Return the [x, y] coordinate for the center point of the cell that contains the specified text.  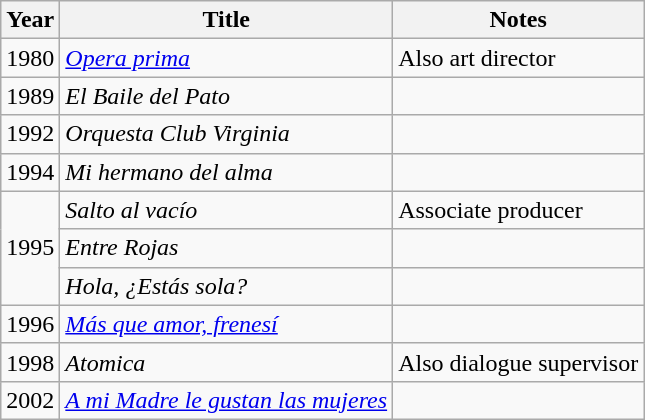
1998 [30, 362]
A mi Madre le gustan las mujeres [226, 400]
Associate producer [518, 210]
Entre Rojas [226, 248]
Also dialogue supervisor [518, 362]
El Baile del Pato [226, 96]
1994 [30, 172]
Más que amor, frenesí [226, 324]
1989 [30, 96]
Also art director [518, 58]
Title [226, 20]
Orquesta Club Virginia [226, 134]
Salto al vacío [226, 210]
2002 [30, 400]
Atomica [226, 362]
Year [30, 20]
Hola, ¿Estás sola? [226, 286]
1995 [30, 248]
1996 [30, 324]
1980 [30, 58]
1992 [30, 134]
Mi hermano del alma [226, 172]
Opera prima [226, 58]
Notes [518, 20]
